Output the [X, Y] coordinate of the center of the cell containing the given text.  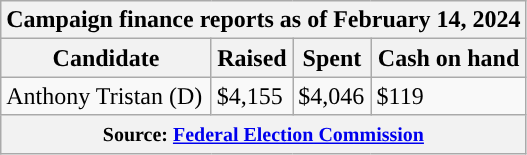
Cash on hand [448, 58]
$4,155 [252, 96]
Anthony Tristan (D) [106, 96]
Source: Federal Election Commission [264, 134]
Spent [332, 58]
$4,046 [332, 96]
Raised [252, 58]
Candidate [106, 58]
Campaign finance reports as of February 14, 2024 [264, 20]
$119 [448, 96]
